Find where the given text appears and provide that cell's center as (x, y) coordinate. 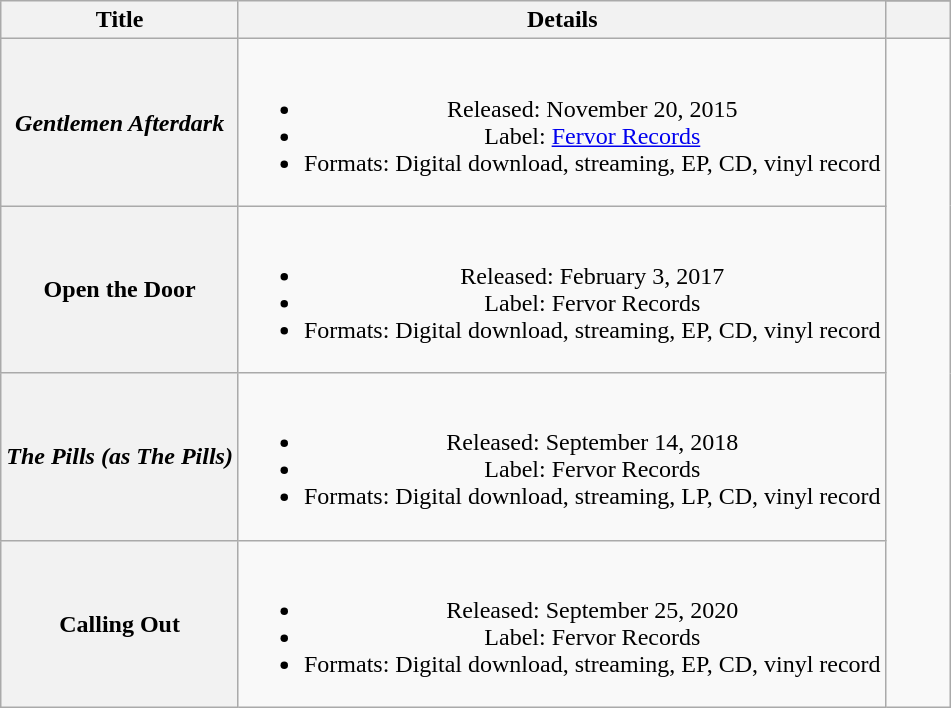
Details (562, 20)
Released: September 14, 2018Label: Fervor RecordsFormats: Digital download, streaming, LP, CD, vinyl record (562, 456)
Calling Out (120, 624)
Released: September 25, 2020Label: Fervor RecordsFormats: Digital download, streaming, EP, CD, vinyl record (562, 624)
The Pills (as The Pills) (120, 456)
Title (120, 20)
Gentlemen Afterdark (120, 122)
Released: February 3, 2017Label: Fervor RecordsFormats: Digital download, streaming, EP, CD, vinyl record (562, 290)
Open the Door (120, 290)
Released: November 20, 2015Label: Fervor RecordsFormats: Digital download, streaming, EP, CD, vinyl record (562, 122)
